Find where the given text appears and provide that cell's center as (X, Y) coordinate. 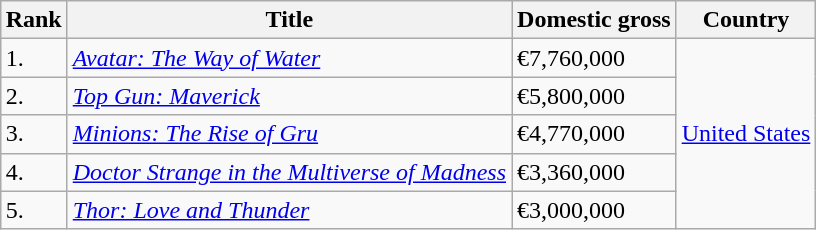
€7,760,000 (594, 58)
Country (746, 20)
€5,800,000 (594, 96)
Title (289, 20)
Doctor Strange in the Multiverse of Madness (289, 172)
€3,000,000 (594, 210)
5. (34, 210)
Domestic gross (594, 20)
Minions: The Rise of Gru (289, 134)
2. (34, 96)
Thor: Love and Thunder (289, 210)
3. (34, 134)
Rank (34, 20)
€4,770,000 (594, 134)
1. (34, 58)
€3,360,000 (594, 172)
Top Gun: Maverick (289, 96)
United States (746, 134)
Avatar: The Way of Water (289, 58)
4. (34, 172)
